Output the [X, Y] coordinate of the center of the cell containing the given text.  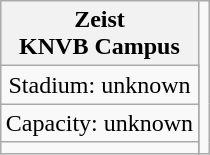
Stadium: unknown [99, 85]
Capacity: unknown [99, 123]
ZeistKNVB Campus [99, 34]
